Pinpoint the cell where the given text exists, returning its (x, y) midpoint coordinate. 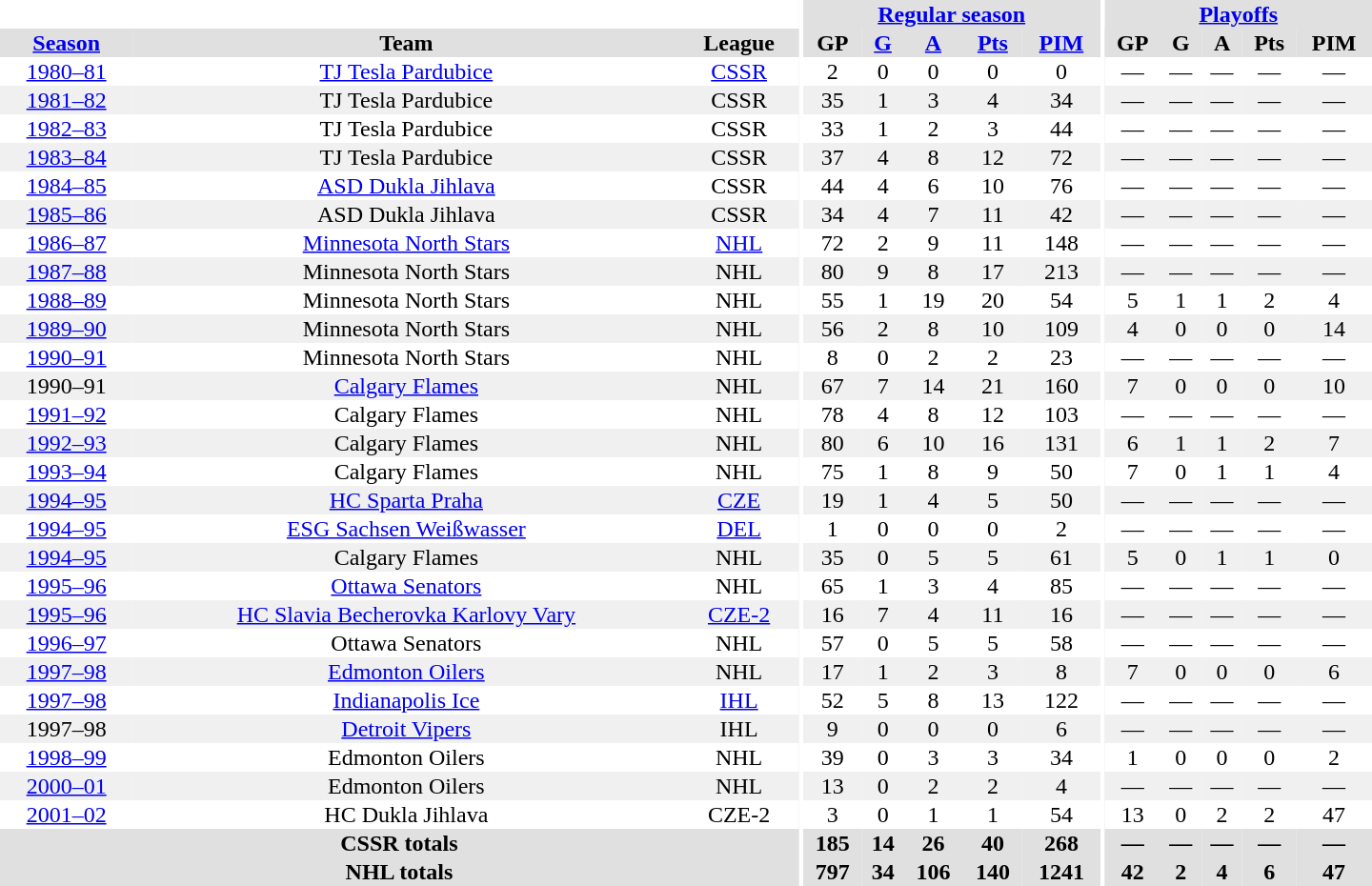
109 (1061, 329)
ESG Sachsen Weißwasser (406, 529)
1992–93 (67, 443)
56 (833, 329)
797 (833, 872)
185 (833, 843)
CSSR totals (399, 843)
57 (833, 643)
148 (1061, 243)
1998–99 (67, 757)
1982–83 (67, 129)
55 (833, 300)
1996–97 (67, 643)
1984–85 (67, 186)
2001–02 (67, 815)
Playoffs (1239, 14)
268 (1061, 843)
52 (833, 700)
2000–01 (67, 786)
131 (1061, 443)
85 (1061, 586)
75 (833, 472)
1991–92 (67, 414)
61 (1061, 557)
140 (993, 872)
78 (833, 414)
23 (1061, 357)
NHL totals (399, 872)
1988–89 (67, 300)
160 (1061, 386)
65 (833, 586)
1987–88 (67, 272)
1989–90 (67, 329)
CZE (738, 500)
DEL (738, 529)
213 (1061, 272)
39 (833, 757)
HC Slavia Becherovka Karlovy Vary (406, 614)
Regular season (952, 14)
122 (1061, 700)
1993–94 (67, 472)
1980–81 (67, 71)
Detroit Vipers (406, 729)
20 (993, 300)
103 (1061, 414)
58 (1061, 643)
37 (833, 157)
1983–84 (67, 157)
Team (406, 43)
League (738, 43)
106 (933, 872)
1241 (1061, 872)
40 (993, 843)
21 (993, 386)
Indianapolis Ice (406, 700)
76 (1061, 186)
Season (67, 43)
HC Dukla Jihlava (406, 815)
26 (933, 843)
1985–86 (67, 214)
1981–82 (67, 100)
67 (833, 386)
1986–87 (67, 243)
HC Sparta Praha (406, 500)
33 (833, 129)
